Search for the cell housing the specified text and yield its [X, Y] center coordinate. 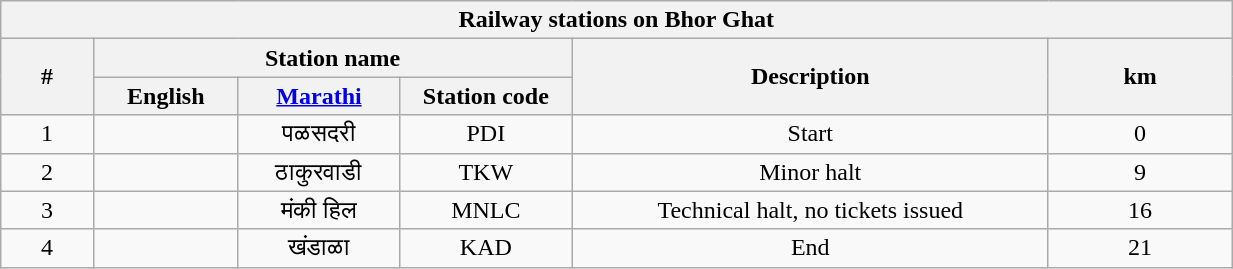
पळसदरी [318, 134]
End [810, 248]
MNLC [486, 210]
# [47, 77]
Marathi [318, 96]
KAD [486, 248]
21 [1140, 248]
Station name [332, 58]
2 [47, 172]
Start [810, 134]
खंडाळा [318, 248]
4 [47, 248]
PDI [486, 134]
km [1140, 77]
TKW [486, 172]
0 [1140, 134]
Description [810, 77]
1 [47, 134]
Railway stations on Bhor Ghat [616, 20]
ठाकुरवाडी [318, 172]
मंकी हिल [318, 210]
9 [1140, 172]
Minor halt [810, 172]
Station code [486, 96]
3 [47, 210]
16 [1140, 210]
English [166, 96]
Technical halt, no tickets issued [810, 210]
